Provide the [X, Y] coordinate of the cell's center where the given text is located.  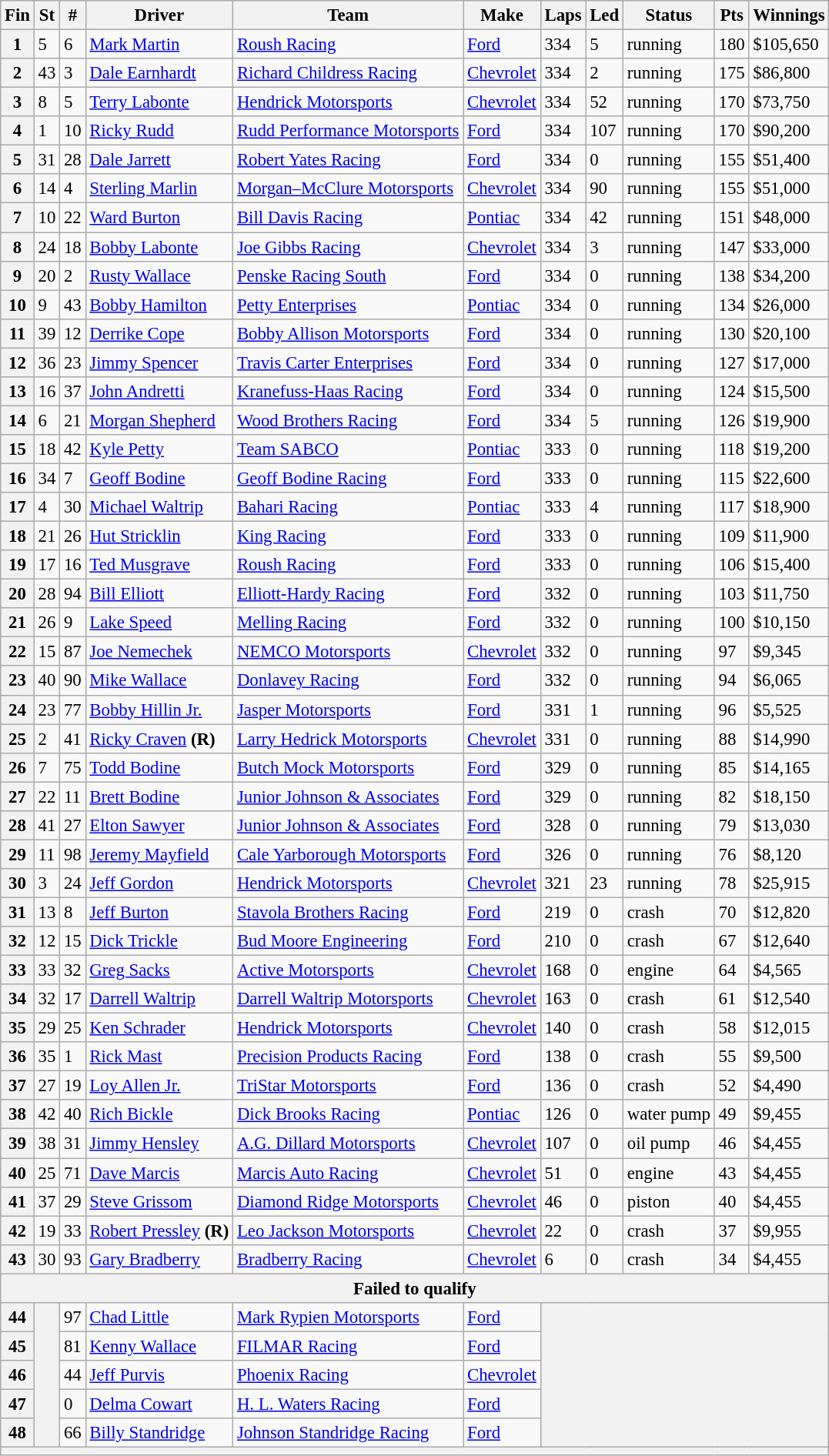
Team SABCO [348, 449]
$48,000 [789, 218]
61 [731, 999]
Bobby Allison Motorsports [348, 333]
$8,120 [789, 854]
$33,000 [789, 247]
Melling Racing [348, 623]
78 [731, 883]
$6,065 [789, 681]
47 [18, 1404]
Wood Brothers Racing [348, 420]
100 [731, 623]
Jeff Purvis [159, 1375]
H. L. Waters Racing [348, 1404]
Stavola Brothers Racing [348, 912]
82 [731, 796]
piston [668, 1201]
328 [563, 826]
Ward Burton [159, 218]
Jeff Gordon [159, 883]
115 [731, 478]
Laps [563, 15]
$73,750 [789, 102]
Johnson Standridge Racing [348, 1433]
Chad Little [159, 1317]
Geoff Bodine [159, 478]
$26,000 [789, 305]
106 [731, 565]
St [46, 15]
Michael Waltrip [159, 507]
Rudd Performance Motorsports [348, 131]
$34,200 [789, 276]
Geoff Bodine Racing [348, 478]
Butch Mock Motorsports [348, 767]
Sterling Marlin [159, 189]
163 [563, 999]
58 [731, 1028]
75 [72, 767]
Elliott-Hardy Racing [348, 594]
Phoenix Racing [348, 1375]
Active Motorsports [348, 970]
71 [72, 1173]
88 [731, 739]
67 [731, 941]
Team [348, 15]
118 [731, 449]
$10,150 [789, 623]
Ted Musgrave [159, 565]
Bradberry Racing [348, 1259]
$15,400 [789, 565]
Jimmy Spencer [159, 362]
Greg Sacks [159, 970]
$13,030 [789, 826]
140 [563, 1028]
55 [731, 1057]
210 [563, 941]
Terry Labonte [159, 102]
$5,525 [789, 710]
$9,500 [789, 1057]
Ricky Rudd [159, 131]
Darrell Waltrip Motorsports [348, 999]
Diamond Ridge Motorsports [348, 1201]
Robert Pressley (R) [159, 1231]
51 [563, 1173]
Gary Bradberry [159, 1259]
Brett Bodine [159, 796]
219 [563, 912]
Darrell Waltrip [159, 999]
$15,500 [789, 392]
Bobby Hillin Jr. [159, 710]
$17,000 [789, 362]
Kranefuss-Haas Racing [348, 392]
Richard Childress Racing [348, 73]
Joe Gibbs Racing [348, 247]
151 [731, 218]
$12,820 [789, 912]
Morgan Shepherd [159, 420]
Jasper Motorsports [348, 710]
103 [731, 594]
Driver [159, 15]
85 [731, 767]
John Andretti [159, 392]
48 [18, 1433]
$9,455 [789, 1115]
$105,650 [789, 45]
Status [668, 15]
Petty Enterprises [348, 305]
180 [731, 45]
168 [563, 970]
Rusty Wallace [159, 276]
$12,640 [789, 941]
NEMCO Motorsports [348, 652]
76 [731, 854]
175 [731, 73]
Morgan–McClure Motorsports [348, 189]
Steve Grissom [159, 1201]
Loy Allen Jr. [159, 1086]
Jeremy Mayfield [159, 854]
Lake Speed [159, 623]
79 [731, 826]
93 [72, 1259]
127 [731, 362]
Fin [18, 15]
$51,000 [789, 189]
$14,990 [789, 739]
Mark Rypien Motorsports [348, 1317]
Kyle Petty [159, 449]
Bill Davis Racing [348, 218]
Mark Martin [159, 45]
326 [563, 854]
Travis Carter Enterprises [348, 362]
$90,200 [789, 131]
$25,915 [789, 883]
Rick Mast [159, 1057]
$19,200 [789, 449]
Dale Earnhardt [159, 73]
$9,955 [789, 1231]
$22,600 [789, 478]
$20,100 [789, 333]
Todd Bodine [159, 767]
Winnings [789, 15]
King Racing [348, 536]
Make [502, 15]
49 [731, 1115]
$11,750 [789, 594]
Led [605, 15]
147 [731, 247]
109 [731, 536]
$4,565 [789, 970]
$9,345 [789, 652]
Hut Stricklin [159, 536]
$14,165 [789, 767]
Kenny Wallace [159, 1346]
124 [731, 392]
$86,800 [789, 73]
Bud Moore Engineering [348, 941]
136 [563, 1086]
Bobby Hamilton [159, 305]
Penske Racing South [348, 276]
117 [731, 507]
Delma Cowart [159, 1404]
Larry Hedrick Motorsports [348, 739]
Jimmy Hensley [159, 1144]
Robert Yates Racing [348, 160]
45 [18, 1346]
$11,900 [789, 536]
77 [72, 710]
Marcis Auto Racing [348, 1173]
64 [731, 970]
Ricky Craven (R) [159, 739]
81 [72, 1346]
Pts [731, 15]
96 [731, 710]
Billy Standridge [159, 1433]
87 [72, 652]
# [72, 15]
$12,540 [789, 999]
Dave Marcis [159, 1173]
Dale Jarrett [159, 160]
Bahari Racing [348, 507]
70 [731, 912]
130 [731, 333]
Donlavey Racing [348, 681]
Cale Yarborough Motorsports [348, 854]
Rich Bickle [159, 1115]
$12,015 [789, 1028]
$51,400 [789, 160]
Precision Products Racing [348, 1057]
98 [72, 854]
Bobby Labonte [159, 247]
FILMAR Racing [348, 1346]
321 [563, 883]
Jeff Burton [159, 912]
Elton Sawyer [159, 826]
TriStar Motorsports [348, 1086]
Ken Schrader [159, 1028]
Derrike Cope [159, 333]
A.G. Dillard Motorsports [348, 1144]
$18,150 [789, 796]
Leo Jackson Motorsports [348, 1231]
Dick Brooks Racing [348, 1115]
$19,900 [789, 420]
Bill Elliott [159, 594]
$4,490 [789, 1086]
66 [72, 1433]
Failed to qualify [415, 1288]
$18,900 [789, 507]
Dick Trickle [159, 941]
water pump [668, 1115]
oil pump [668, 1144]
Joe Nemechek [159, 652]
134 [731, 305]
Mike Wallace [159, 681]
